Determine the (x, y) coordinate at the center of the cell enclosing the given text.  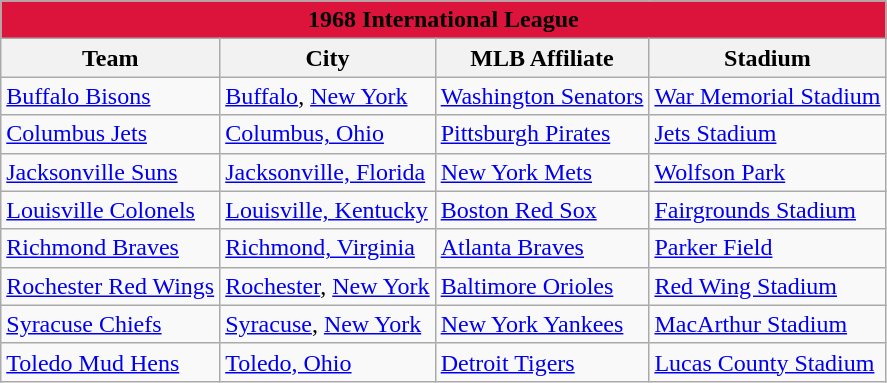
Washington Senators (542, 96)
Louisville Colonels (110, 210)
Toledo, Ohio (328, 362)
War Memorial Stadium (768, 96)
Wolfson Park (768, 172)
Baltimore Orioles (542, 286)
Fairgrounds Stadium (768, 210)
Boston Red Sox (542, 210)
Richmond, Virginia (328, 248)
Syracuse Chiefs (110, 324)
Columbus Jets (110, 134)
Atlanta Braves (542, 248)
MacArthur Stadium (768, 324)
Jacksonville, Florida (328, 172)
Pittsburgh Pirates (542, 134)
Columbus, Ohio (328, 134)
Buffalo Bisons (110, 96)
Jets Stadium (768, 134)
Parker Field (768, 248)
New York Yankees (542, 324)
Lucas County Stadium (768, 362)
City (328, 58)
Buffalo, New York (328, 96)
Rochester, New York (328, 286)
Stadium (768, 58)
Team (110, 58)
Richmond Braves (110, 248)
Rochester Red Wings (110, 286)
Syracuse, New York (328, 324)
Louisville, Kentucky (328, 210)
Toledo Mud Hens (110, 362)
Detroit Tigers (542, 362)
Jacksonville Suns (110, 172)
MLB Affiliate (542, 58)
New York Mets (542, 172)
1968 International League (444, 20)
Red Wing Stadium (768, 286)
